Output the (x, y) coordinate of the center of the cell containing the given text.  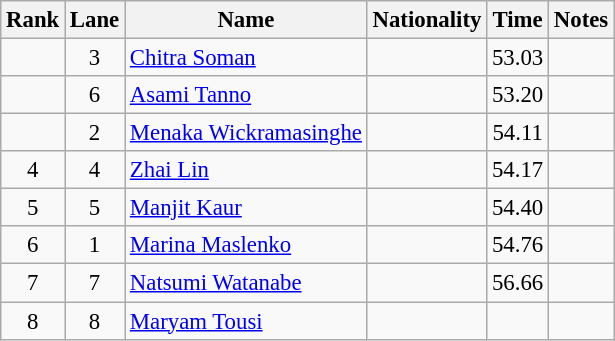
Nationality (426, 20)
1 (95, 245)
2 (95, 133)
56.66 (518, 283)
Notes (582, 20)
53.03 (518, 58)
Name (246, 20)
53.20 (518, 95)
Marina Maslenko (246, 245)
Time (518, 20)
Natsumi Watanabe (246, 283)
Rank (33, 20)
Lane (95, 20)
Menaka Wickramasinghe (246, 133)
3 (95, 58)
Maryam Tousi (246, 321)
54.17 (518, 170)
Zhai Lin (246, 170)
54.76 (518, 245)
Manjit Kaur (246, 208)
54.40 (518, 208)
Chitra Soman (246, 58)
Asami Tanno (246, 95)
54.11 (518, 133)
